Return the (x, y) coordinate for the center point of the cell that contains the specified text.  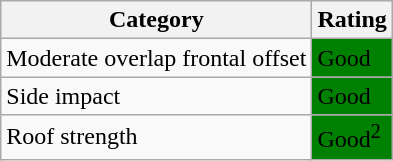
Side impact (156, 96)
Good2 (352, 138)
Moderate overlap frontal offset (156, 58)
Roof strength (156, 138)
Category (156, 20)
Rating (352, 20)
